Extract the (x, y) coordinate from the center of the cell holding the provided text.  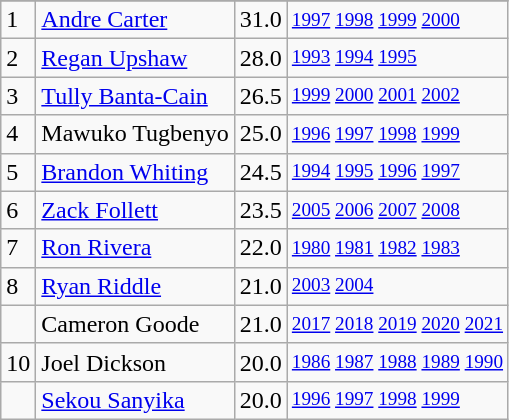
Regan Upshaw (135, 58)
Brandon Whiting (135, 172)
Joel Dickson (135, 362)
1994 1995 1996 1997 (397, 172)
Mawuko Tugbenyo (135, 134)
1993 1994 1995 (397, 58)
1986 1987 1988 1989 1990 (397, 362)
1999 2000 2001 2002 (397, 96)
2005 2006 2007 2008 (397, 210)
3 (18, 96)
2 (18, 58)
Zack Follett (135, 210)
24.5 (260, 172)
31.0 (260, 20)
23.5 (260, 210)
22.0 (260, 248)
1980 1981 1982 1983 (397, 248)
2017 2018 2019 2020 2021 (397, 324)
28.0 (260, 58)
Cameron Goode (135, 324)
5 (18, 172)
Ryan Riddle (135, 286)
Ron Rivera (135, 248)
2003 2004 (397, 286)
26.5 (260, 96)
7 (18, 248)
6 (18, 210)
4 (18, 134)
10 (18, 362)
Sekou Sanyika (135, 400)
Andre Carter (135, 20)
Tully Banta-Cain (135, 96)
25.0 (260, 134)
1 (18, 20)
8 (18, 286)
1997 1998 1999 2000 (397, 20)
